Return the [X, Y] coordinate for the center point of the cell that contains the specified text.  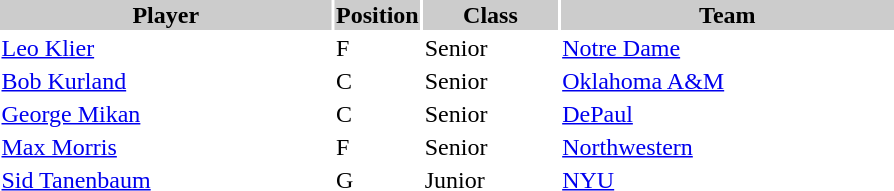
Bob Kurland [166, 81]
George Mikan [166, 114]
Max Morris [166, 147]
DePaul [728, 114]
Northwestern [728, 147]
Player [166, 15]
Position [378, 15]
Oklahoma A&M [728, 81]
Leo Klier [166, 48]
Class [490, 15]
Team [728, 15]
Notre Dame [728, 48]
